From the cell containing the given text, extract its center point as [X, Y] coordinate. 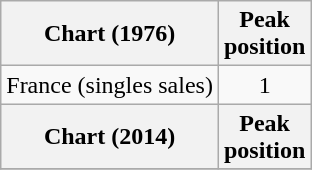
Chart (2014) [110, 136]
Chart (1976) [110, 34]
France (singles sales) [110, 85]
1 [264, 85]
